Return the [X, Y] coordinate for the center point of the cell that contains the specified text.  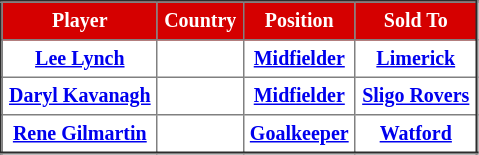
Sold To [416, 21]
Lee Lynch [80, 59]
Rene Gilmartin [80, 134]
Sligo Rovers [416, 96]
Daryl Kavanagh [80, 96]
Player [80, 21]
Position [299, 21]
Limerick [416, 59]
Country [200, 21]
Watford [416, 134]
Goalkeeper [299, 134]
